Capture the cell that displays the provided text and extract its (X, Y) central coordinate. 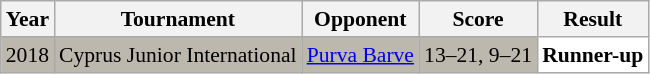
Cyprus Junior International (178, 55)
Purva Barve (360, 55)
13–21, 9–21 (478, 55)
Result (592, 19)
Score (478, 19)
Opponent (360, 19)
Runner-up (592, 55)
Year (28, 19)
2018 (28, 55)
Tournament (178, 19)
